Find where the given text appears and provide that cell's center as (X, Y) coordinate. 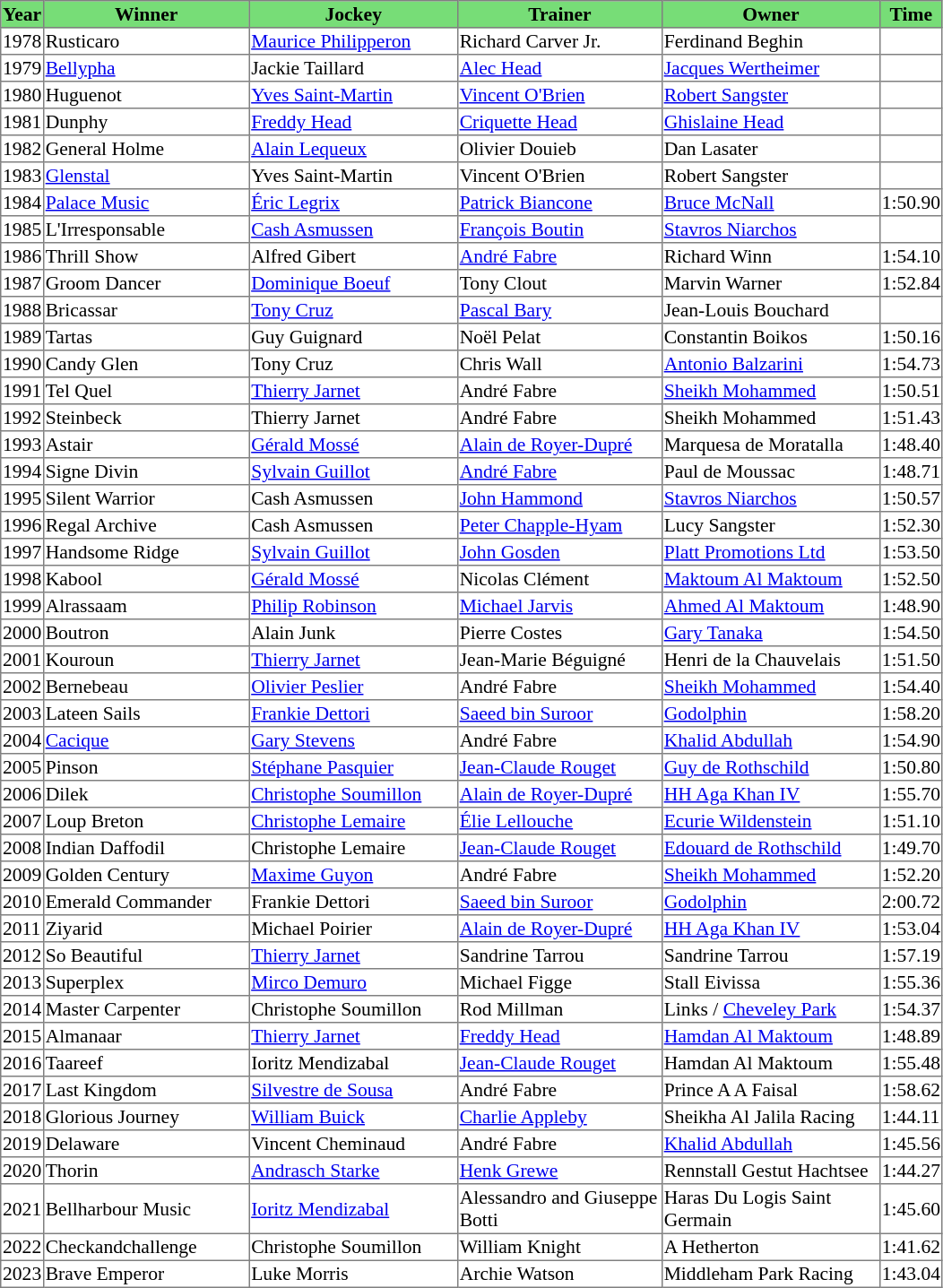
1985 (22, 229)
1:50.80 (911, 767)
1984 (22, 203)
1:41.62 (911, 1247)
Éric Legrix (353, 203)
Loup Breton (146, 821)
Emerald Commander (146, 902)
1980 (22, 95)
1981 (22, 122)
Ziyarid (146, 929)
1992 (22, 418)
1982 (22, 149)
Dunphy (146, 122)
Owner (771, 14)
Middleham Park Racing (771, 1274)
Dan Lasater (771, 149)
Silvestre de Sousa (353, 1090)
Steinbeck (146, 418)
Pinson (146, 767)
Michael Poirier (353, 929)
2:00.72 (911, 902)
Richard Winn (771, 256)
Bernebeau (146, 687)
Alec Head (559, 68)
Bellharbour Music (146, 1209)
Winner (146, 14)
Michael Figge (559, 982)
2012 (22, 955)
1:54.50 (911, 633)
Pierre Costes (559, 633)
Maxime Guyon (353, 875)
Criquette Head (559, 122)
Marvin Warner (771, 283)
1:53.04 (911, 929)
L'Irresponsable (146, 229)
1988 (22, 310)
Tony Clout (559, 283)
Alain Lequeux (353, 149)
Bruce McNall (771, 203)
2003 (22, 713)
2002 (22, 687)
Palace Music (146, 203)
Antonio Balzarini (771, 364)
2014 (22, 1009)
Maktoum Al Maktoum (771, 579)
Time (911, 14)
1:50.57 (911, 498)
Huguenot (146, 95)
Thorin (146, 1171)
1978 (22, 41)
Jean-Louis Bouchard (771, 310)
Boutron (146, 633)
A Hetherton (771, 1247)
Henri de la Chauvelais (771, 660)
John Gosden (559, 552)
Constantin Boikos (771, 337)
2019 (22, 1144)
Gary Tanaka (771, 633)
Andrasch Starke (353, 1171)
Noël Pelat (559, 337)
1:54.90 (911, 740)
1995 (22, 498)
Last Kingdom (146, 1090)
John Hammond (559, 498)
1996 (22, 525)
1997 (22, 552)
Guy de Rothschild (771, 767)
2006 (22, 794)
Tartas (146, 337)
Alessandro and Giuseppe Botti (559, 1209)
Chris Wall (559, 364)
1990 (22, 364)
Marquesa de Moratalla (771, 445)
Regal Archive (146, 525)
Master Carpenter (146, 1009)
1987 (22, 283)
1986 (22, 256)
1:52.50 (911, 579)
Olivier Peslier (353, 687)
1991 (22, 391)
Jacques Wertheimer (771, 68)
2000 (22, 633)
Dominique Boeuf (353, 283)
Jackie Taillard (353, 68)
Élie Lellouche (559, 821)
William Knight (559, 1247)
Kabool (146, 579)
Gary Stevens (353, 740)
1:54.40 (911, 687)
1:54.37 (911, 1009)
1:48.90 (911, 606)
1:43.04 (911, 1274)
Groom Dancer (146, 283)
1999 (22, 606)
2013 (22, 982)
Taareef (146, 1063)
1:52.30 (911, 525)
Jockey (353, 14)
1:50.51 (911, 391)
William Buick (353, 1117)
1:55.70 (911, 794)
1:50.90 (911, 203)
Maurice Philipperon (353, 41)
Indian Daffodil (146, 848)
Peter Chapple-Hyam (559, 525)
1:55.36 (911, 982)
1:55.48 (911, 1063)
Delaware (146, 1144)
1994 (22, 471)
1:54.73 (911, 364)
Signe Divin (146, 471)
Edouard de Rothschild (771, 848)
Alfred Gibert (353, 256)
Rennstall Gestut Hachtsee (771, 1171)
Dilek (146, 794)
General Holme (146, 149)
Ferdinand Beghin (771, 41)
Glenstal (146, 176)
Philip Robinson (353, 606)
2011 (22, 929)
2021 (22, 1209)
Guy Guignard (353, 337)
Kouroun (146, 660)
1:51.50 (911, 660)
Golden Century (146, 875)
Prince A A Faisal (771, 1090)
Luke Morris (353, 1274)
2004 (22, 740)
2005 (22, 767)
2023 (22, 1274)
Silent Warrior (146, 498)
1:58.62 (911, 1090)
1:45.56 (911, 1144)
Ahmed Al Maktoum (771, 606)
Patrick Biancone (559, 203)
1:52.20 (911, 875)
Alain Junk (353, 633)
Haras Du Logis Saint Germain (771, 1209)
Archie Watson (559, 1274)
1:44.27 (911, 1171)
Ecurie Wildenstein (771, 821)
Lateen Sails (146, 713)
1998 (22, 579)
Henk Grewe (559, 1171)
Cacique (146, 740)
2017 (22, 1090)
Paul de Moussac (771, 471)
2018 (22, 1117)
2008 (22, 848)
1:52.84 (911, 283)
Bellypha (146, 68)
2010 (22, 902)
Candy Glen (146, 364)
Jean-Marie Béguigné (559, 660)
Lucy Sangster (771, 525)
1:57.19 (911, 955)
So Beautiful (146, 955)
Superplex (146, 982)
Trainer (559, 14)
Nicolas Clément (559, 579)
Year (22, 14)
2020 (22, 1171)
2022 (22, 1247)
Sheikha Al Jalila Racing (771, 1117)
Glorious Journey (146, 1117)
2001 (22, 660)
Platt Promotions Ltd (771, 552)
Rusticaro (146, 41)
1:45.60 (911, 1209)
Stéphane Pasquier (353, 767)
1:44.11 (911, 1117)
Astair (146, 445)
Handsome Ridge (146, 552)
Almanaar (146, 1036)
1:51.43 (911, 418)
Rod Millman (559, 1009)
François Boutin (559, 229)
Brave Emperor (146, 1274)
2015 (22, 1036)
1989 (22, 337)
1:51.10 (911, 821)
Olivier Douieb (559, 149)
Bricassar (146, 310)
1:53.50 (911, 552)
Richard Carver Jr. (559, 41)
Vincent Cheminaud (353, 1144)
1979 (22, 68)
1:48.40 (911, 445)
Ghislaine Head (771, 122)
1:48.71 (911, 471)
Pascal Bary (559, 310)
Links / Cheveley Park (771, 1009)
2016 (22, 1063)
2009 (22, 875)
1:58.20 (911, 713)
Tel Quel (146, 391)
1983 (22, 176)
1:50.16 (911, 337)
1:49.70 (911, 848)
Michael Jarvis (559, 606)
Mirco Demuro (353, 982)
Thrill Show (146, 256)
1993 (22, 445)
Checkandchallenge (146, 1247)
Charlie Appleby (559, 1117)
Stall Eivissa (771, 982)
2007 (22, 821)
1:54.10 (911, 256)
1:48.89 (911, 1036)
Alrassaam (146, 606)
